For the text-containing cell, return its midpoint in [x, y] coordinate format. 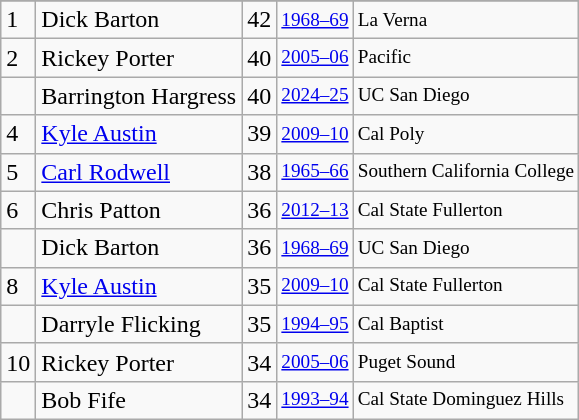
2 [18, 58]
10 [18, 362]
39 [260, 134]
Bob Fife [139, 400]
5 [18, 172]
2024–25 [315, 96]
4 [18, 134]
42 [260, 20]
38 [260, 172]
1994–95 [315, 324]
La Verna [466, 20]
Cal Poly [466, 134]
Barrington Hargress [139, 96]
1993–94 [315, 400]
Darryle Flicking [139, 324]
1 [18, 20]
Cal State Dominguez Hills [466, 400]
8 [18, 286]
Pacific [466, 58]
Chris Patton [139, 210]
Cal Baptist [466, 324]
Carl Rodwell [139, 172]
Puget Sound [466, 362]
2012–13 [315, 210]
Southern California College [466, 172]
6 [18, 210]
1965–66 [315, 172]
